Return [x, y] of the center of cell containing provided text 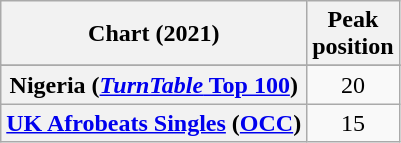
Nigeria (TurnTable Top 100) [154, 85]
UK Afrobeats Singles (OCC) [154, 123]
Chart (2021) [154, 34]
Peakposition [353, 34]
15 [353, 123]
20 [353, 85]
